For the text-containing cell, return its midpoint in (X, Y) coordinate format. 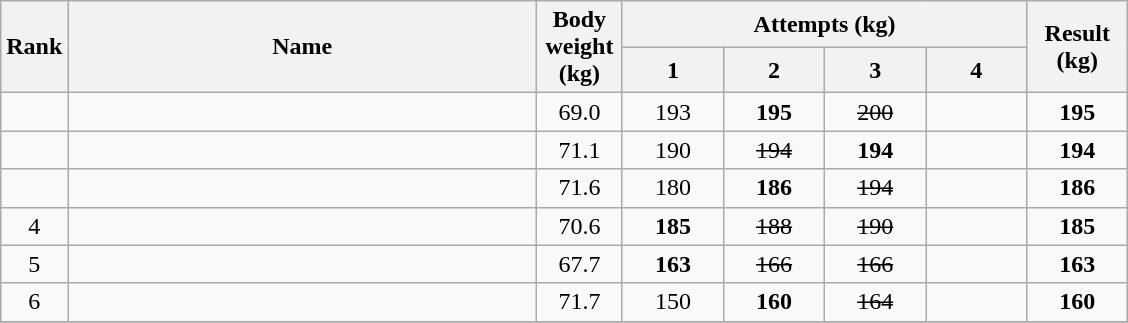
71.7 (579, 302)
70.6 (579, 226)
Name (302, 47)
Result (kg) (1078, 47)
193 (672, 112)
188 (774, 226)
69.0 (579, 112)
71.1 (579, 150)
150 (672, 302)
200 (876, 112)
1 (672, 70)
2 (774, 70)
6 (34, 302)
67.7 (579, 264)
71.6 (579, 188)
164 (876, 302)
Rank (34, 47)
3 (876, 70)
Body weight (kg) (579, 47)
Attempts (kg) (824, 24)
5 (34, 264)
180 (672, 188)
